Determine the (x, y) coordinate at the center of the cell enclosing the given text.  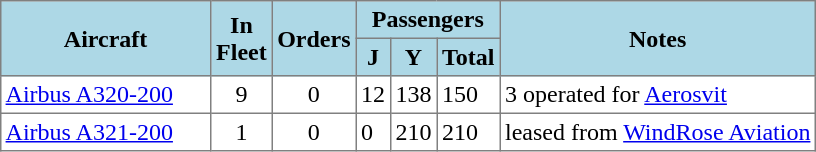
Aircraft (105, 38)
138 (413, 95)
1 (242, 132)
Total (468, 57)
3 operated for Aerosvit (658, 95)
9 (242, 95)
Orders (314, 38)
Y (413, 57)
Notes (658, 38)
J (373, 57)
In Fleet (242, 38)
150 (468, 95)
Passengers (428, 20)
Airbus A320-200 (105, 95)
leased from WindRose Aviation (658, 132)
12 (373, 95)
Airbus A321-200 (105, 132)
